Provide the [X, Y] coordinate of the cell's center where the given text is located.  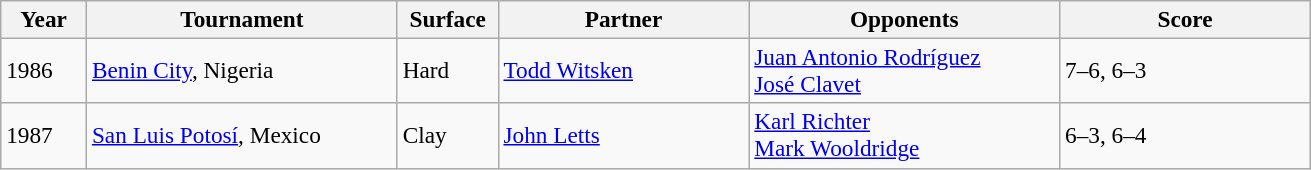
6–3, 6–4 [1186, 136]
Surface [448, 19]
Score [1186, 19]
Hard [448, 70]
Karl Richter Mark Wooldridge [904, 136]
7–6, 6–3 [1186, 70]
1986 [44, 70]
1987 [44, 136]
San Luis Potosí, Mexico [242, 136]
Juan Antonio Rodríguez José Clavet [904, 70]
Todd Witsken [624, 70]
Tournament [242, 19]
Clay [448, 136]
Benin City, Nigeria [242, 70]
Partner [624, 19]
John Letts [624, 136]
Opponents [904, 19]
Year [44, 19]
